Provide the (X, Y) coordinate of the cell's center where the given text is located.  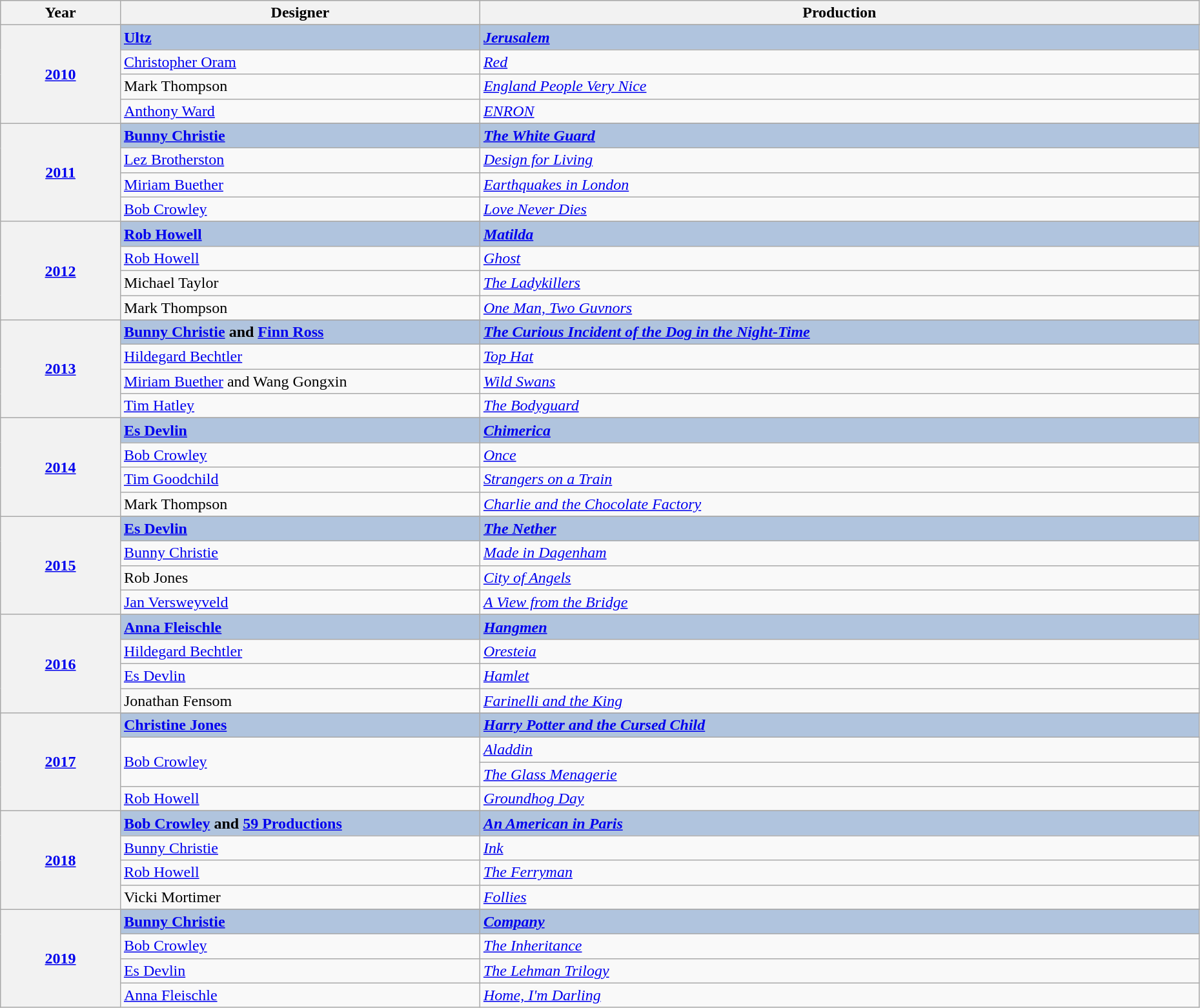
Red (839, 62)
2018 (61, 860)
Aladdin (839, 750)
2017 (61, 762)
Ghost (839, 258)
Wild Swans (839, 381)
Christine Jones (300, 725)
Jerusalem (839, 37)
The Ferryman (839, 872)
Made in Dagenham (839, 553)
The White Guard (839, 136)
Production (839, 13)
2012 (61, 270)
City of Angels (839, 578)
Ink (839, 848)
Chimerica (839, 430)
2013 (61, 369)
2010 (61, 74)
Rob Jones (300, 578)
Tim Goodchild (300, 479)
The Inheritance (839, 946)
Harry Potter and the Cursed Child (839, 725)
2016 (61, 663)
Once (839, 455)
Company (839, 922)
Charlie and the Chocolate Factory (839, 504)
Earthquakes in London (839, 185)
Jonathan Fensom (300, 700)
Top Hat (839, 357)
Home, I'm Darling (839, 995)
2019 (61, 958)
2015 (61, 565)
Ultz (300, 37)
Follies (839, 897)
Design for Living (839, 160)
An American in Paris (839, 823)
Designer (300, 13)
Hangmen (839, 627)
A View from the Bridge (839, 602)
Bob Crowley and 59 Productions (300, 823)
Christopher Oram (300, 62)
Tim Hatley (300, 406)
One Man, Two Guvnors (839, 308)
The Curious Incident of the Dog in the Night-Time (839, 332)
Love Never Dies (839, 209)
The Nether (839, 529)
Groundhog Day (839, 799)
Michael Taylor (300, 283)
Bunny Christie and Finn Ross (300, 332)
The Glass Menagerie (839, 774)
Lez Brotherston (300, 160)
Matilda (839, 234)
The Bodyguard (839, 406)
2011 (61, 172)
Miriam Buether (300, 185)
England People Very Nice (839, 86)
Year (61, 13)
Vicki Mortimer (300, 897)
The Lehman Trilogy (839, 971)
Hamlet (839, 676)
Oresteia (839, 651)
Jan Versweyveld (300, 602)
The Ladykillers (839, 283)
Miriam Buether and Wang Gongxin (300, 381)
Anthony Ward (300, 111)
Strangers on a Train (839, 479)
ENRON (839, 111)
Farinelli and the King (839, 700)
2014 (61, 467)
